For the text-containing cell, return its midpoint in [X, Y] coordinate format. 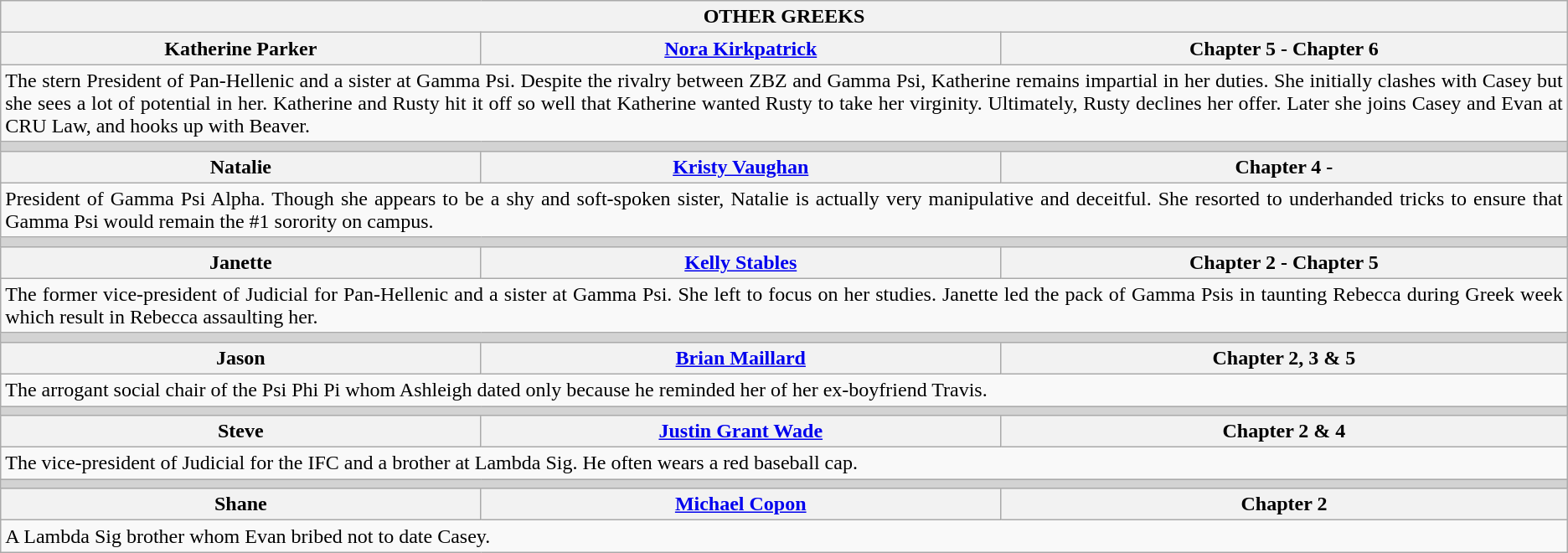
Chapter 5 - Chapter 6 [1285, 49]
Brian Maillard [740, 358]
Chapter 4 - [1285, 167]
Chapter 2 [1285, 504]
Nora Kirkpatrick [740, 49]
Jason [241, 358]
Janette [241, 262]
Katherine Parker [241, 49]
Natalie [241, 167]
Chapter 2 - Chapter 5 [1285, 262]
Shane [241, 504]
A Lambda Sig brother whom Evan bribed not to date Casey. [784, 536]
The vice-president of Judicial for the IFC and a brother at Lambda Sig. He often wears a red baseball cap. [784, 463]
Steve [241, 432]
Kristy Vaughan [740, 167]
Michael Copon [740, 504]
Chapter 2, 3 & 5 [1285, 358]
OTHER GREEKS [784, 17]
Justin Grant Wade [740, 432]
Chapter 2 & 4 [1285, 432]
Kelly Stables [740, 262]
The arrogant social chair of the Psi Phi Pi whom Ashleigh dated only because he reminded her of her ex-boyfriend Travis. [784, 390]
